Provide the (x, y) coordinate of the cell's center where the given text is located.  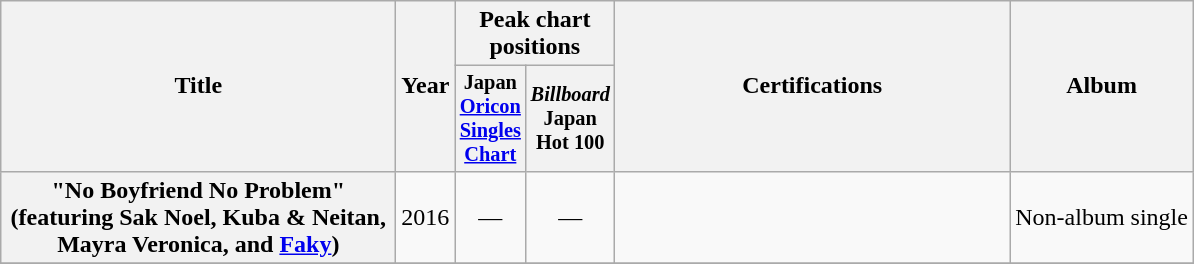
"No Boyfriend No Problem" (featuring Sak Noel, Kuba & Neitan, Mayra Veronica, and Faky) (198, 217)
Certifications (812, 86)
Peak chart positions (535, 34)
Album (1102, 86)
Billboard Japan Hot 100 (570, 119)
Non-album single (1102, 217)
Title (198, 86)
Japan Oricon Singles Chart (490, 119)
2016 (426, 217)
Year (426, 86)
